Scan for the cell matching the given text and deliver its [X, Y] coordinate at center. 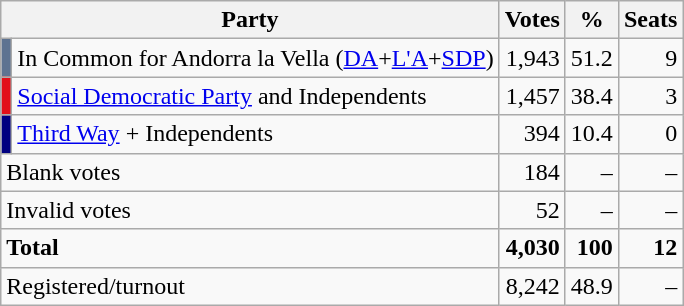
Blank votes [250, 172]
394 [532, 134]
1,457 [532, 96]
% [592, 20]
10.4 [592, 134]
3 [650, 96]
8,242 [532, 286]
38.4 [592, 96]
9 [650, 58]
Invalid votes [250, 210]
0 [650, 134]
52 [532, 210]
Seats [650, 20]
51.2 [592, 58]
100 [592, 248]
Third Way + Independents [256, 134]
Party [250, 20]
48.9 [592, 286]
12 [650, 248]
184 [532, 172]
Social Democratic Party and Independents [256, 96]
1,943 [532, 58]
Votes [532, 20]
Total [250, 248]
4,030 [532, 248]
Registered/turnout [250, 286]
In Common for Andorra la Vella (DA+L'A+SDP) [256, 58]
